Determine the (X, Y) coordinate at the center of the cell enclosing the given text.  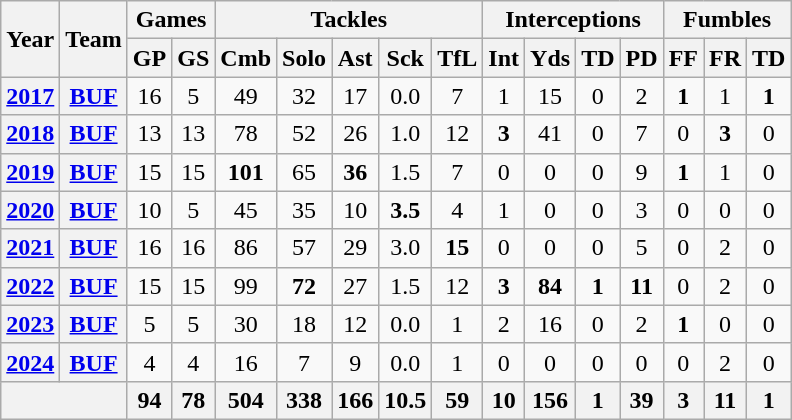
52 (304, 134)
Ast (356, 58)
49 (246, 96)
32 (304, 96)
GS (194, 58)
2019 (30, 172)
101 (246, 172)
156 (550, 400)
41 (550, 134)
94 (149, 400)
36 (356, 172)
PD (642, 58)
45 (246, 210)
30 (246, 324)
2022 (30, 286)
2023 (30, 324)
2024 (30, 362)
59 (458, 400)
65 (304, 172)
2021 (30, 248)
504 (246, 400)
Tackles (349, 20)
2018 (30, 134)
3.0 (406, 248)
Fumbles (727, 20)
2020 (30, 210)
Cmb (246, 58)
Yds (550, 58)
Sck (406, 58)
Games (170, 20)
29 (356, 248)
72 (304, 286)
99 (246, 286)
3.5 (406, 210)
338 (304, 400)
FR (726, 58)
18 (304, 324)
Year (30, 39)
27 (356, 286)
166 (356, 400)
39 (642, 400)
26 (356, 134)
2017 (30, 96)
1.0 (406, 134)
Interceptions (573, 20)
86 (246, 248)
Int (504, 58)
57 (304, 248)
84 (550, 286)
FF (683, 58)
Team (94, 39)
Solo (304, 58)
35 (304, 210)
10.5 (406, 400)
TfL (458, 58)
17 (356, 96)
GP (149, 58)
